Find where the given text appears and provide that cell's center as [X, Y] coordinate. 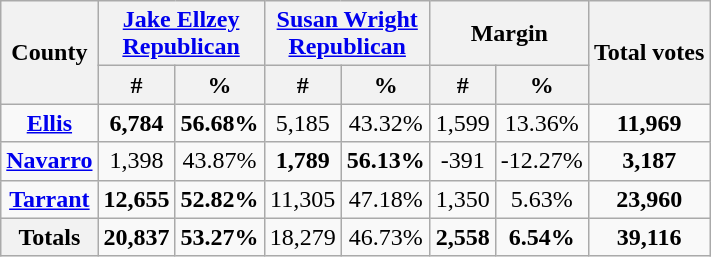
56.68% [220, 123]
52.82% [220, 199]
5,185 [302, 123]
39,116 [649, 237]
20,837 [136, 237]
-391 [462, 161]
-12.27% [542, 161]
Ellis [50, 123]
2,558 [462, 237]
1,599 [462, 123]
1,789 [302, 161]
5.63% [542, 199]
53.27% [220, 237]
13.36% [542, 123]
43.87% [220, 161]
6.54% [542, 237]
Jake EllzeyRepublican [181, 34]
Total votes [649, 52]
Susan WrightRepublican [347, 34]
Navarro [50, 161]
Totals [50, 237]
11,305 [302, 199]
46.73% [386, 237]
Margin [509, 34]
11,969 [649, 123]
18,279 [302, 237]
1,398 [136, 161]
12,655 [136, 199]
56.13% [386, 161]
47.18% [386, 199]
1,350 [462, 199]
3,187 [649, 161]
23,960 [649, 199]
Tarrant [50, 199]
43.32% [386, 123]
6,784 [136, 123]
County [50, 52]
